From the cell containing the given text, extract its center point as (x, y) coordinate. 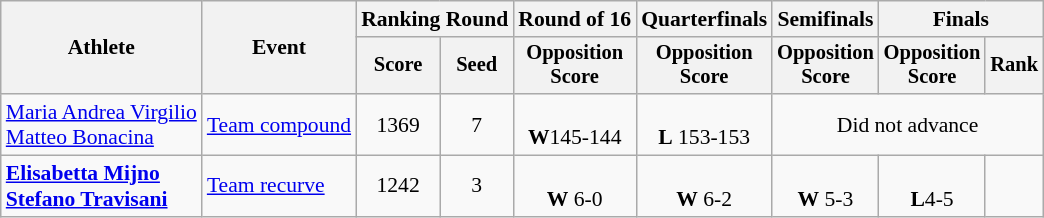
Event (279, 48)
Score (398, 66)
Did not advance (908, 124)
L 153-153 (704, 124)
Ranking Round (434, 19)
Team compound (279, 124)
Maria Andrea VirgilioMatteo Bonacina (102, 124)
L4-5 (932, 186)
Semifinals (826, 19)
W 5-3 (826, 186)
Team recurve (279, 186)
Athlete (102, 48)
W145-144 (574, 124)
Rank (1014, 66)
Elisabetta Mijno Stefano Travisani (102, 186)
W 6-2 (704, 186)
W 6-0 (574, 186)
1242 (398, 186)
Finals (961, 19)
Round of 16 (574, 19)
3 (476, 186)
Seed (476, 66)
7 (476, 124)
1369 (398, 124)
Quarterfinals (704, 19)
